Scan for the cell matching the given text and deliver its [x, y] coordinate at center. 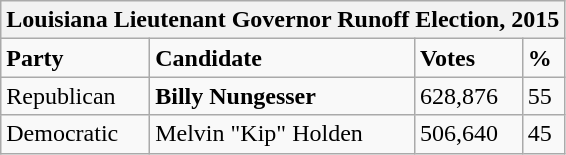
506,640 [468, 134]
55 [543, 96]
Louisiana Lieutenant Governor Runoff Election, 2015 [283, 20]
Votes [468, 58]
Democratic [76, 134]
628,876 [468, 96]
Party [76, 58]
Republican [76, 96]
Melvin "Kip" Holden [282, 134]
45 [543, 134]
Billy Nungesser [282, 96]
% [543, 58]
Candidate [282, 58]
